Provide the [x, y] coordinate of the cell's center where the given text is located.  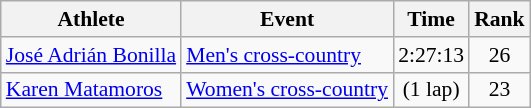
Event [287, 19]
Karen Matamoros [91, 90]
Men's cross-country [287, 55]
23 [500, 90]
Time [431, 19]
(1 lap) [431, 90]
Women's cross-country [287, 90]
26 [500, 55]
Athlete [91, 19]
2:27:13 [431, 55]
José Adrián Bonilla [91, 55]
Rank [500, 19]
